Return (x, y) of the center of cell containing provided text 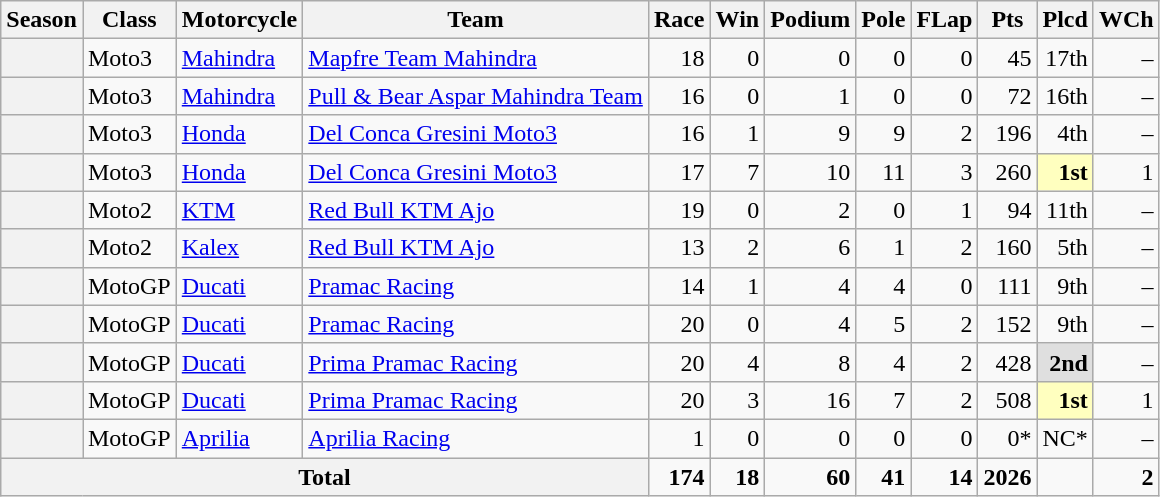
Win (738, 20)
Race (679, 20)
4th (1065, 134)
428 (1008, 362)
41 (884, 477)
5th (1065, 248)
13 (679, 248)
Kalex (240, 248)
2026 (1008, 477)
KTM (240, 210)
152 (1008, 324)
160 (1008, 248)
Aprilia Racing (476, 438)
Season (42, 20)
Pts (1008, 20)
111 (1008, 286)
Podium (810, 20)
94 (1008, 210)
60 (810, 477)
260 (1008, 172)
Pole (884, 20)
Pull & Bear Aspar Mahindra Team (476, 96)
45 (1008, 58)
WCh (1126, 20)
17 (679, 172)
174 (679, 477)
8 (810, 362)
Motorcycle (240, 20)
5 (884, 324)
FLap (944, 20)
NC* (1065, 438)
2nd (1065, 362)
17th (1065, 58)
Mapfre Team Mahindra (476, 58)
Class (129, 20)
Total (325, 477)
196 (1008, 134)
508 (1008, 400)
0* (1008, 438)
6 (810, 248)
72 (1008, 96)
16th (1065, 96)
11th (1065, 210)
11 (884, 172)
Aprilia (240, 438)
Plcd (1065, 20)
19 (679, 210)
Team (476, 20)
10 (810, 172)
